Return [X, Y] of the center of cell containing provided text 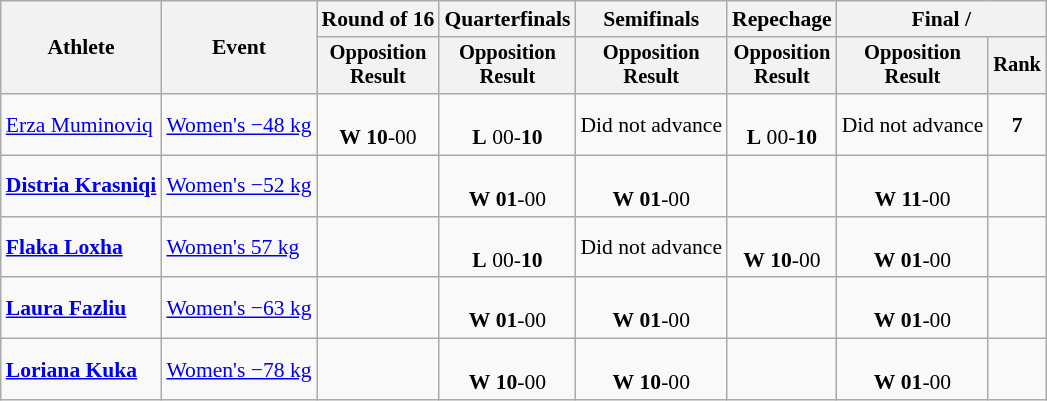
Semifinals [651, 19]
Women's −52 kg [238, 186]
Final / [942, 19]
Women's −78 kg [238, 370]
Laura Fazliu [82, 308]
Women's 57 kg [238, 248]
Erza Muminoviq [82, 124]
W 11-00 [913, 186]
Women's −63 kg [238, 308]
Quarterfinals [507, 19]
Round of 16 [378, 19]
Women's −48 kg [238, 124]
Flaka Loxha [82, 248]
Athlete [82, 48]
7 [1017, 124]
Distria Krasniqi [82, 186]
Repechage [782, 19]
Event [238, 48]
Rank [1017, 66]
Loriana Kuka [82, 370]
